From the cell containing the given text, extract its center point as [x, y] coordinate. 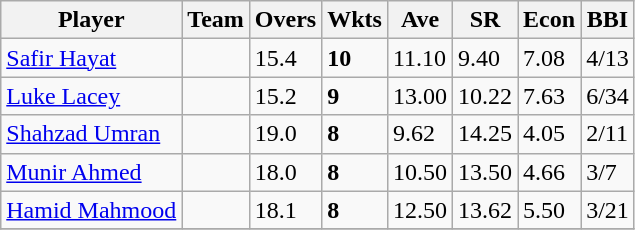
13.50 [486, 172]
14.25 [486, 134]
15.4 [285, 58]
13.62 [486, 210]
18.1 [285, 210]
7.63 [550, 96]
10 [355, 58]
SR [486, 20]
2/11 [608, 134]
13.00 [420, 96]
Econ [550, 20]
12.50 [420, 210]
Wkts [355, 20]
19.0 [285, 134]
3/7 [608, 172]
10.22 [486, 96]
10.50 [420, 172]
9.40 [486, 58]
11.10 [420, 58]
18.0 [285, 172]
BBI [608, 20]
15.2 [285, 96]
9.62 [420, 134]
Munir Ahmed [92, 172]
Safir Hayat [92, 58]
Hamid Mahmood [92, 210]
Team [216, 20]
4.05 [550, 134]
5.50 [550, 210]
Luke Lacey [92, 96]
7.08 [550, 58]
4/13 [608, 58]
Ave [420, 20]
9 [355, 96]
Shahzad Umran [92, 134]
Player [92, 20]
Overs [285, 20]
6/34 [608, 96]
3/21 [608, 210]
4.66 [550, 172]
